Return [X, Y] of the center of cell containing provided text 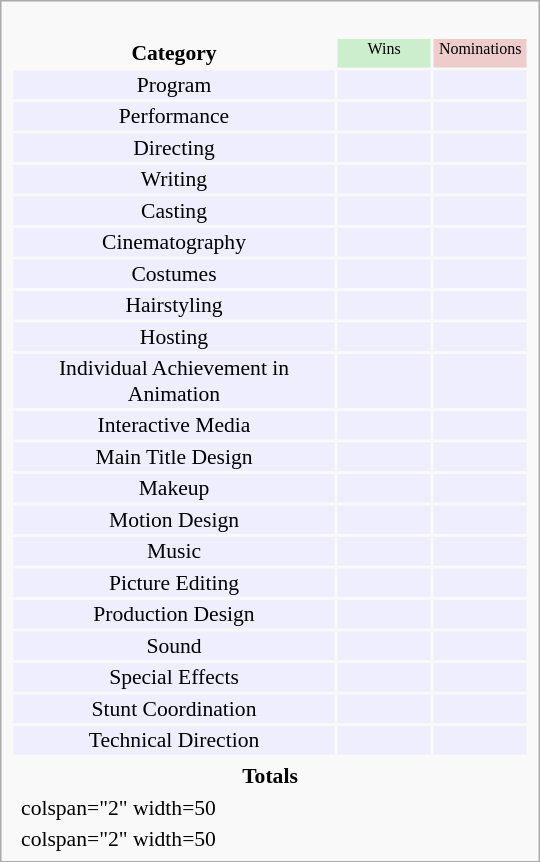
Picture Editing [174, 582]
Cinematography [174, 242]
Casting [174, 210]
Individual Achievement in Animation [174, 381]
Costumes [174, 273]
Hosting [174, 336]
Writing [174, 179]
Category [174, 53]
Technical Direction [174, 740]
Motion Design [174, 519]
Production Design [174, 614]
Directing [174, 147]
Music [174, 551]
Totals [270, 776]
Special Effects [174, 677]
Wins [384, 53]
Stunt Coordination [174, 708]
Program [174, 84]
Main Title Design [174, 456]
Performance [174, 116]
Makeup [174, 488]
Nominations [480, 53]
Interactive Media [174, 425]
Hairstyling [174, 305]
Sound [174, 645]
